Determine the (x, y) coordinate at the center of the cell enclosing the given text.  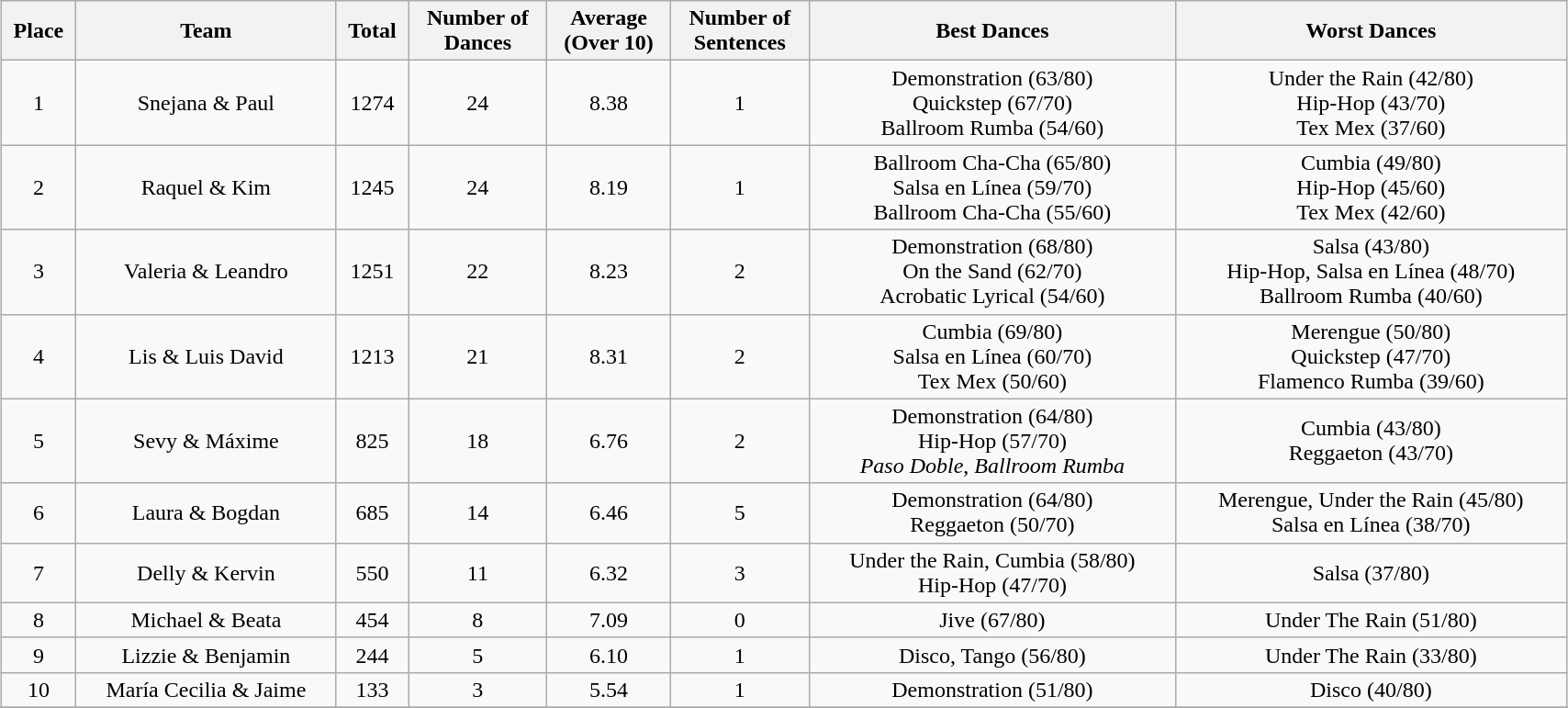
8.23 (609, 272)
Merengue, Under the Rain (45/80) Salsa en Línea (38/70) (1371, 512)
7.09 (609, 620)
Under The Rain (33/80) (1371, 655)
Cumbia (69/80) Salsa en Línea (60/70) Tex Mex (50/60) (991, 356)
1245 (373, 187)
7 (39, 573)
Merengue (50/80) Quickstep (47/70) Flamenco Rumba (39/60) (1371, 356)
Demonstration (68/80) On the Sand (62/70) Acrobatic Lyrical (54/60) (991, 272)
Total (373, 31)
Salsa (43/80) Hip-Hop, Salsa en Línea (48/70) Ballroom Rumba (40/60) (1371, 272)
4 (39, 356)
10 (39, 690)
825 (373, 441)
685 (373, 512)
Team (207, 31)
Worst Dances (1371, 31)
11 (477, 573)
Delly & Kervin (207, 573)
Lis & Luis David (207, 356)
9 (39, 655)
8.31 (609, 356)
Disco (40/80) (1371, 690)
Number of Dances (477, 31)
Sevy & Máxime (207, 441)
Jive (67/80) (991, 620)
550 (373, 573)
8.38 (609, 103)
Demonstration (51/80) (991, 690)
133 (373, 690)
0 (740, 620)
Raquel & Kim (207, 187)
Cumbia (43/80) Reggaeton (43/70) (1371, 441)
1251 (373, 272)
1213 (373, 356)
Best Dances (991, 31)
Laura & Bogdan (207, 512)
6 (39, 512)
6.76 (609, 441)
Number of Sentences (740, 31)
Average (Over 10) (609, 31)
454 (373, 620)
6.46 (609, 512)
8.19 (609, 187)
6.10 (609, 655)
21 (477, 356)
1274 (373, 103)
María Cecilia & Jaime (207, 690)
Salsa (37/80) (1371, 573)
5.54 (609, 690)
Place (39, 31)
Ballroom Cha-Cha (65/80) Salsa en Línea (59/70) Ballroom Cha-Cha (55/60) (991, 187)
6.32 (609, 573)
22 (477, 272)
Disco, Tango (56/80) (991, 655)
Demonstration (63/80) Quickstep (67/70) Ballroom Rumba (54/60) (991, 103)
Lizzie & Benjamin (207, 655)
18 (477, 441)
Cumbia (49/80) Hip-Hop (45/60) Tex Mex (42/60) (1371, 187)
14 (477, 512)
Michael & Beata (207, 620)
244 (373, 655)
Under the Rain (42/80) Hip-Hop (43/70) Tex Mex (37/60) (1371, 103)
Valeria & Leandro (207, 272)
Under the Rain, Cumbia (58/80) Hip-Hop (47/70) (991, 573)
Snejana & Paul (207, 103)
Under The Rain (51/80) (1371, 620)
Demonstration (64/80) Reggaeton (50/70) (991, 512)
Demonstration (64/80) Hip-Hop (57/70) Paso Doble, Ballroom Rumba (991, 441)
